Provide the (x, y) coordinate of the cell's center where the given text is located.  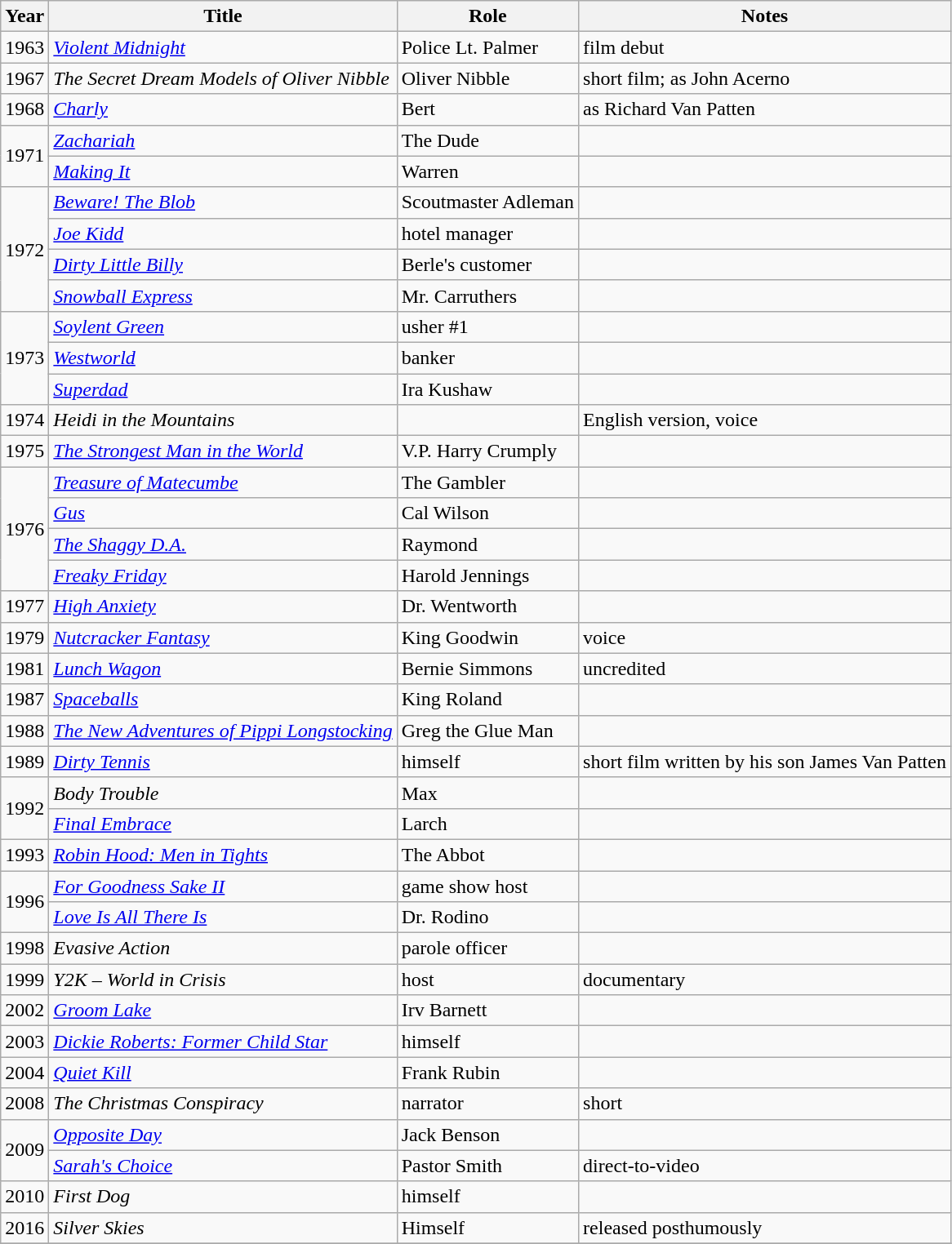
2016 (24, 1228)
Frank Rubin (487, 1073)
Charly (223, 109)
short film; as John Acerno (765, 78)
The New Adventures of Pippi Longstocking (223, 731)
The Christmas Conspiracy (223, 1104)
Nutcracker Fantasy (223, 638)
The Shaggy D.A. (223, 544)
banker (487, 358)
host (487, 980)
Silver Skies (223, 1228)
Max (487, 793)
game show host (487, 886)
Final Embrace (223, 824)
1975 (24, 451)
1987 (24, 700)
V.P. Harry Crumply (487, 451)
Opposite Day (223, 1135)
1971 (24, 156)
The Gambler (487, 482)
Body Trouble (223, 793)
as Richard Van Patten (765, 109)
Lunch Wagon (223, 669)
2004 (24, 1073)
1972 (24, 249)
1996 (24, 901)
Violent Midnight (223, 47)
Greg the Glue Man (487, 731)
1967 (24, 78)
Zachariah (223, 140)
1977 (24, 606)
Freaky Friday (223, 575)
1973 (24, 358)
uncredited (765, 669)
Quiet Kill (223, 1073)
Dirty Tennis (223, 762)
Year (24, 16)
narrator (487, 1104)
Sarah's Choice (223, 1166)
Joe Kidd (223, 233)
voice (765, 638)
King Roland (487, 700)
1968 (24, 109)
Warren (487, 171)
High Anxiety (223, 606)
Dirty Little Billy (223, 264)
1989 (24, 762)
Dickie Roberts: Former Child Star (223, 1042)
1988 (24, 731)
Spaceballs (223, 700)
short (765, 1104)
1979 (24, 638)
2008 (24, 1104)
Making It (223, 171)
The Strongest Man in the World (223, 451)
Himself (487, 1228)
For Goodness Sake II (223, 886)
Robin Hood: Men in Tights (223, 855)
Superdad (223, 389)
Ira Kushaw (487, 389)
Bernie Simmons (487, 669)
Oliver Nibble (487, 78)
1981 (24, 669)
1976 (24, 529)
2010 (24, 1197)
1974 (24, 420)
Notes (765, 16)
The Secret Dream Models of Oliver Nibble (223, 78)
usher #1 (487, 327)
Harold Jennings (487, 575)
The Abbot (487, 855)
Snowball Express (223, 295)
direct-to-video (765, 1166)
2002 (24, 1011)
1992 (24, 808)
1963 (24, 47)
1993 (24, 855)
Love Is All There Is (223, 917)
Cal Wilson (487, 513)
released posthumously (765, 1228)
Police Lt. Palmer (487, 47)
Larch (487, 824)
Berle's customer (487, 264)
1998 (24, 949)
parole officer (487, 949)
Groom Lake (223, 1011)
documentary (765, 980)
Pastor Smith (487, 1166)
Title (223, 16)
hotel manager (487, 233)
2009 (24, 1150)
2003 (24, 1042)
Dr. Rodino (487, 917)
Raymond (487, 544)
Evasive Action (223, 949)
Heidi in the Mountains (223, 420)
Treasure of Matecumbe (223, 482)
Scoutmaster Adleman (487, 202)
King Goodwin (487, 638)
film debut (765, 47)
Beware! The Blob (223, 202)
Soylent Green (223, 327)
First Dog (223, 1197)
Mr. Carruthers (487, 295)
1999 (24, 980)
The Dude (487, 140)
Westworld (223, 358)
Dr. Wentworth (487, 606)
Gus (223, 513)
short film written by his son James Van Patten (765, 762)
Y2K – World in Crisis (223, 980)
Jack Benson (487, 1135)
Bert (487, 109)
Role (487, 16)
English version, voice (765, 420)
Irv Barnett (487, 1011)
